Extract the [x, y] coordinate from the center of the cell holding the provided text.  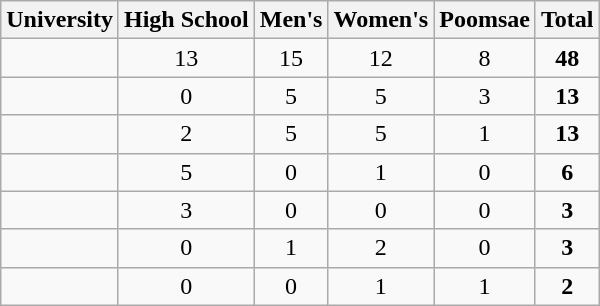
High School [186, 20]
Poomsae [485, 20]
48 [567, 58]
12 [381, 58]
8 [485, 58]
6 [567, 172]
Men's [291, 20]
University [60, 20]
15 [291, 58]
Total [567, 20]
Women's [381, 20]
